Identify which cell holds the provided text, then report its [X, Y] central coordinate. 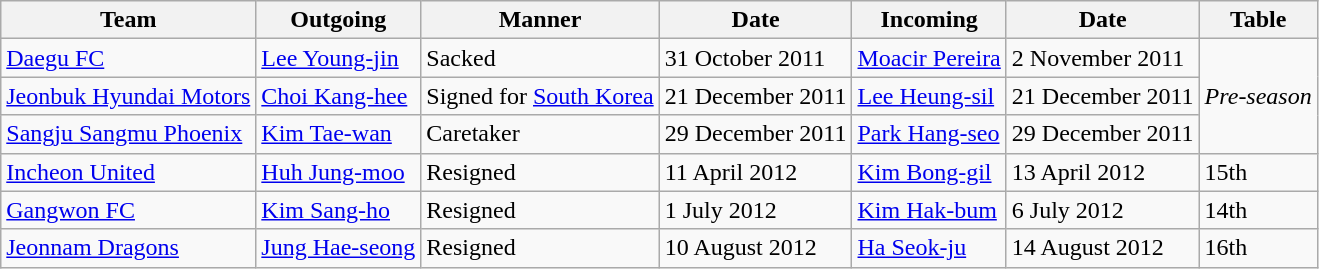
1 July 2012 [756, 210]
Jeonbuk Hyundai Motors [128, 96]
14 August 2012 [1102, 248]
Lee Heung-sil [929, 96]
31 October 2011 [756, 58]
Moacir Pereira [929, 58]
Table [1258, 20]
Choi Kang-hee [338, 96]
Lee Young-jin [338, 58]
10 August 2012 [756, 248]
Park Hang-seo [929, 134]
Kim Bong-gil [929, 172]
6 July 2012 [1102, 210]
11 April 2012 [756, 172]
Team [128, 20]
Gangwon FC [128, 210]
Pre-season [1258, 96]
Caretaker [540, 134]
15th [1258, 172]
Incoming [929, 20]
Jeonnam Dragons [128, 248]
Jung Hae-seong [338, 248]
Signed for South Korea [540, 96]
14th [1258, 210]
Incheon United [128, 172]
Ha Seok-ju [929, 248]
Outgoing [338, 20]
Kim Sang-ho [338, 210]
2 November 2011 [1102, 58]
Daegu FC [128, 58]
Kim Tae-wan [338, 134]
Manner [540, 20]
13 April 2012 [1102, 172]
Kim Hak-bum [929, 210]
Sangju Sangmu Phoenix [128, 134]
Huh Jung-moo [338, 172]
16th [1258, 248]
Sacked [540, 58]
